Find where the given text appears and provide that cell's center as [X, Y] coordinate. 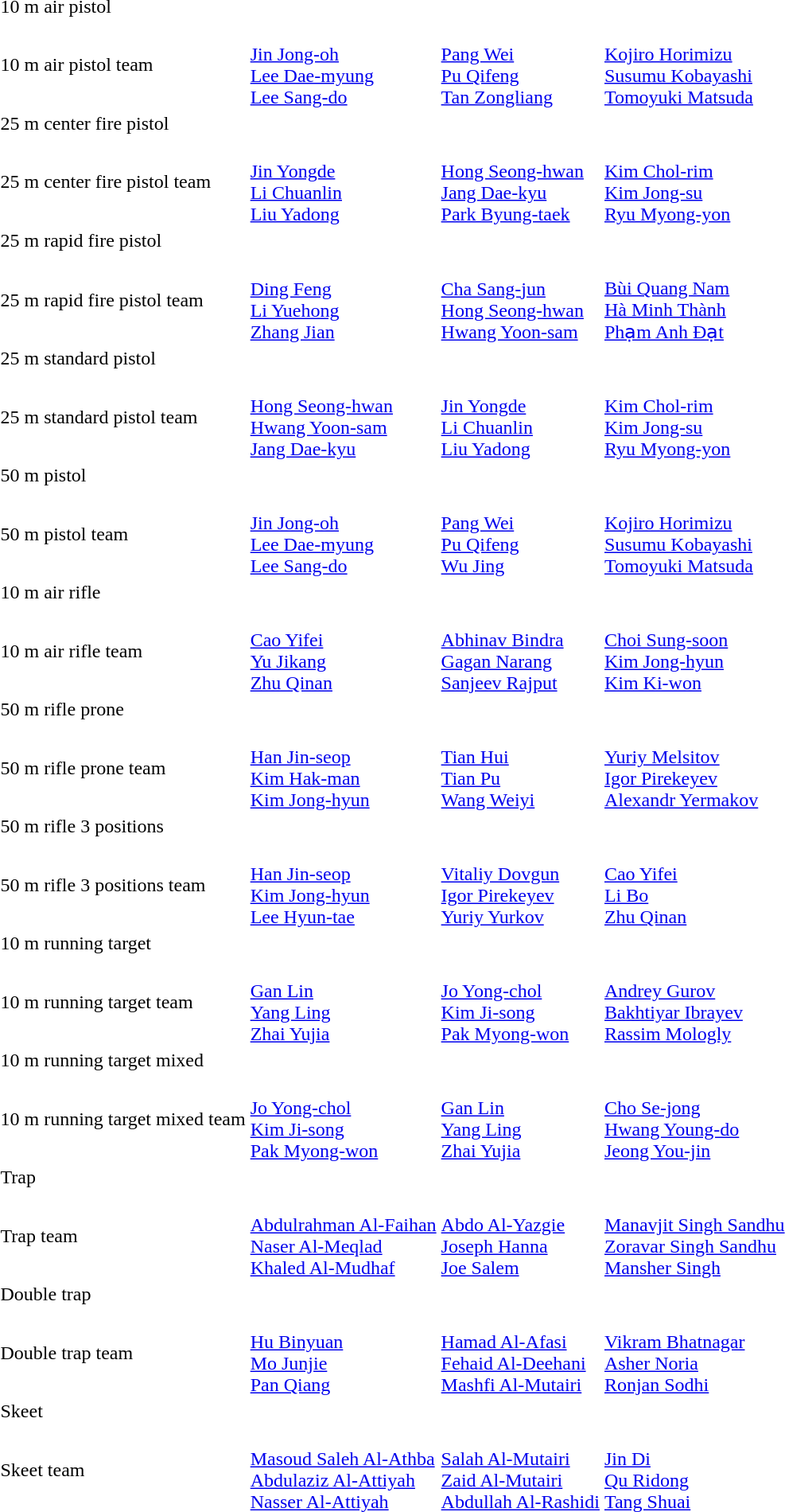
Han Jin-seopKim Hak-manKim Jong-hyun [344, 769]
Abdulrahman Al-FaihanNaser Al-MeqladKhaled Al-Mudhaf [344, 1237]
Ding FengLi YuehongZhang Jian [344, 299]
Abhinav BindraGagan NarangSanjeev Rajput [520, 651]
Cha Sang-junHong Seong-hwanHwang Yoon-sam [520, 299]
Hong Seong-hwanJang Dae-kyuPark Byung-taek [520, 181]
Abdo Al-YazgieJoseph HannaJoe Salem [520, 1237]
Han Jin-seopKim Jong-hyunLee Hyun-tae [344, 885]
Hamad Al-AfasiFehaid Al-DeehaniMashfi Al-Mutairi [520, 1353]
Hong Seong-hwanHwang Yoon-samJang Dae-kyu [344, 417]
Pang WeiPu QifengTan Zongliang [520, 65]
Vitaliy DovgunIgor PirekeyevYuriy Yurkov [520, 885]
Tian HuiTian PuWang Weiyi [520, 769]
Cao YifeiYu JikangZhu Qinan [344, 651]
Pang WeiPu QifengWu Jing [520, 535]
Hu BinyuanMo JunjiePan Qiang [344, 1353]
